Identify which cell holds the provided text, then report its (x, y) central coordinate. 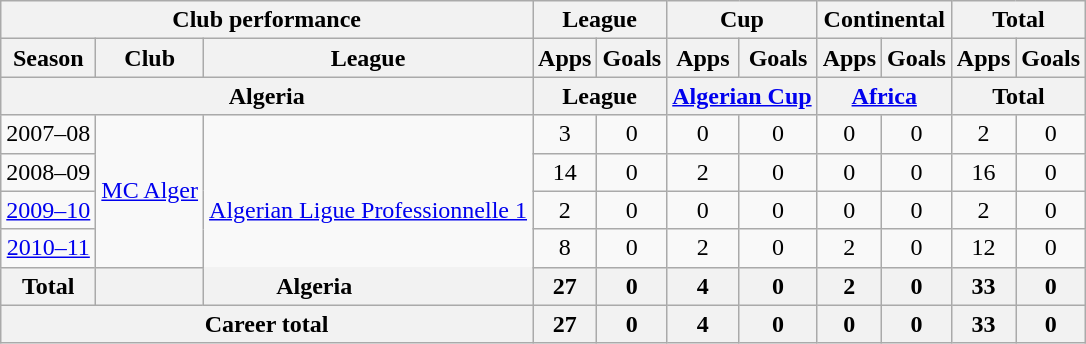
Africa (884, 96)
Algerian Ligue Professionnelle 1 (368, 210)
2009–10 (48, 210)
2010–11 (48, 248)
Club performance (267, 20)
12 (983, 248)
Club (150, 58)
Algerian Cup (742, 96)
2007–08 (48, 134)
8 (565, 248)
16 (983, 172)
3 (565, 134)
Season (48, 58)
Cup (742, 20)
Career total (267, 324)
Continental (884, 20)
14 (565, 172)
MC Alger (150, 191)
2008–09 (48, 172)
